Return the [x, y] coordinate for the center point of the cell that contains the specified text.  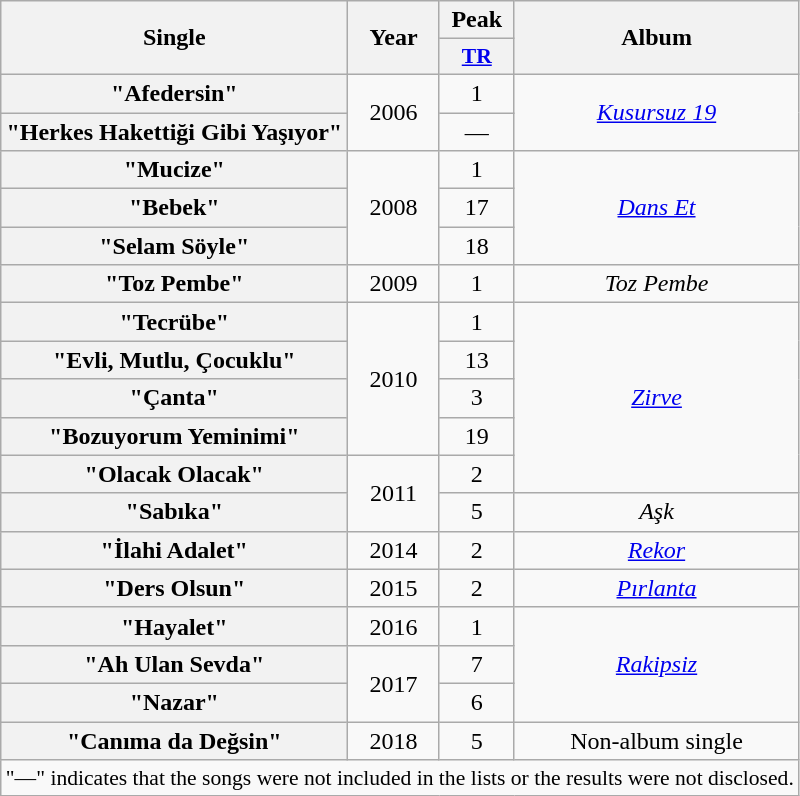
Rekor [656, 550]
Album [656, 38]
Toz Pembe [656, 284]
Kusursuz 19 [656, 112]
Aşk [656, 512]
"Sabıka" [174, 512]
"Mucize" [174, 170]
"Afedersin" [174, 93]
"Ders Olsun" [174, 588]
2014 [394, 550]
"Nazar" [174, 702]
"Toz Pembe" [174, 284]
2016 [394, 626]
2011 [394, 493]
Year [394, 38]
"Canıma da Değsin" [174, 741]
"Bozuyorum Yeminimi" [174, 436]
Pırlanta [656, 588]
"Çanta" [174, 398]
7 [476, 664]
TR [476, 57]
"Selam Söyle" [174, 246]
Peak [476, 20]
3 [476, 398]
2017 [394, 683]
— [476, 131]
"Tecrübe" [174, 322]
19 [476, 436]
"Olacak Olacak" [174, 474]
2009 [394, 284]
13 [476, 360]
"Evli, Mutlu, Çocuklu" [174, 360]
2018 [394, 741]
"Herkes Hakettiği Gibi Yaşıyor" [174, 131]
Zirve [656, 398]
"Hayalet" [174, 626]
17 [476, 208]
Dans Et [656, 208]
2006 [394, 112]
6 [476, 702]
"İlahi Adalet" [174, 550]
2008 [394, 208]
"Ah Ulan Sevda" [174, 664]
2010 [394, 379]
Rakipsiz [656, 664]
2015 [394, 588]
Non-album single [656, 741]
"—" indicates that the songs were not included in the lists or the results were not disclosed. [400, 778]
"Bebek" [174, 208]
18 [476, 246]
Single [174, 38]
